Scan for the cell matching the given text and deliver its (X, Y) coordinate at center. 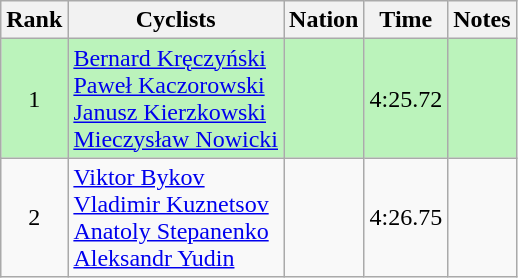
4:26.75 (406, 218)
2 (34, 218)
Bernard KręczyńskiPaweł KaczorowskiJanusz KierzkowskiMieczysław Nowicki (176, 98)
1 (34, 98)
Time (406, 20)
Viktor BykovVladimir KuznetsovAnatoly StepanenkoAleksandr Yudin (176, 218)
Nation (324, 20)
Rank (34, 20)
4:25.72 (406, 98)
Cyclists (176, 20)
Notes (482, 20)
